For the text-containing cell, return its midpoint in [X, Y] coordinate format. 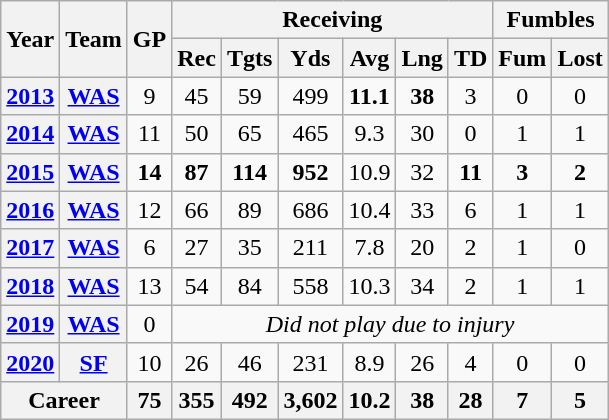
465 [310, 134]
211 [310, 248]
13 [149, 286]
952 [310, 172]
Tgts [249, 58]
492 [249, 400]
Team [94, 39]
Year [30, 39]
2019 [30, 324]
10.2 [370, 400]
Career [64, 400]
2016 [30, 210]
2020 [30, 362]
355 [197, 400]
5 [580, 400]
Fumbles [550, 20]
8.9 [370, 362]
10.4 [370, 210]
10.3 [370, 286]
9.3 [370, 134]
558 [310, 286]
32 [422, 172]
114 [249, 172]
Lng [422, 58]
Yds [310, 58]
231 [310, 362]
59 [249, 96]
54 [197, 286]
Lost [580, 58]
Receiving [332, 20]
14 [149, 172]
10 [149, 362]
2013 [30, 96]
7.8 [370, 248]
TD [470, 58]
4 [470, 362]
2017 [30, 248]
499 [310, 96]
84 [249, 286]
46 [249, 362]
2014 [30, 134]
Rec [197, 58]
50 [197, 134]
75 [149, 400]
30 [422, 134]
Avg [370, 58]
33 [422, 210]
2018 [30, 286]
27 [197, 248]
GP [149, 39]
45 [197, 96]
SF [94, 362]
65 [249, 134]
11.1 [370, 96]
3,602 [310, 400]
89 [249, 210]
35 [249, 248]
686 [310, 210]
7 [522, 400]
2015 [30, 172]
20 [422, 248]
87 [197, 172]
12 [149, 210]
28 [470, 400]
Fum [522, 58]
10.9 [370, 172]
34 [422, 286]
9 [149, 96]
Did not play due to injury [390, 324]
66 [197, 210]
